Determine the [X, Y] coordinate at the center of the cell enclosing the given text.  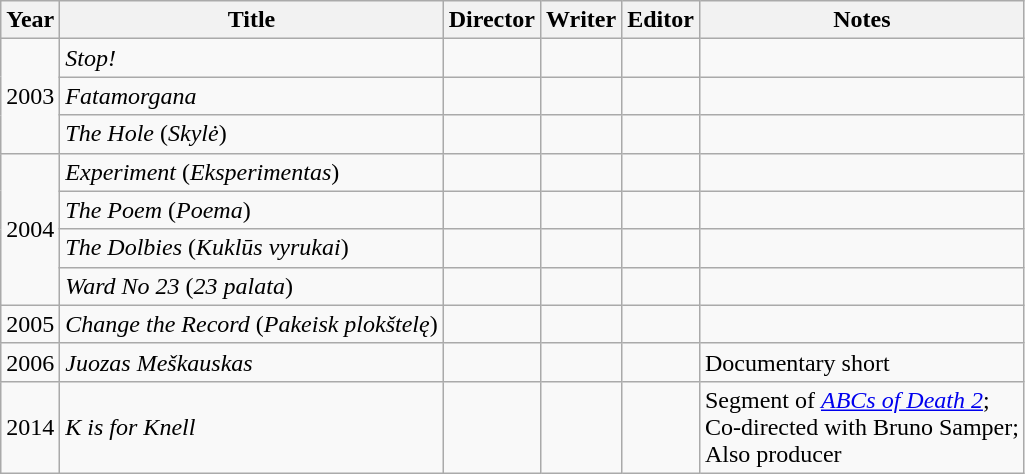
Writer [580, 20]
2006 [30, 362]
Documentary short [862, 362]
Fatamorgana [252, 96]
Editor [661, 20]
Segment of ABCs of Death 2;Co-directed with Bruno Samper;Also producer [862, 427]
The Dolbies (Kuklūs vyrukai) [252, 248]
Juozas Meškauskas [252, 362]
2014 [30, 427]
K is for Knell [252, 427]
Experiment (Eksperimentas) [252, 172]
Ward No 23 (23 palata) [252, 286]
The Hole (Skylė) [252, 134]
Stop! [252, 58]
Title [252, 20]
2004 [30, 229]
2003 [30, 96]
The Poem (Poema) [252, 210]
Change the Record (Pakeisk plokštelę) [252, 324]
Year [30, 20]
Director [492, 20]
Notes [862, 20]
2005 [30, 324]
